Return [X, Y] of the center of cell containing provided text 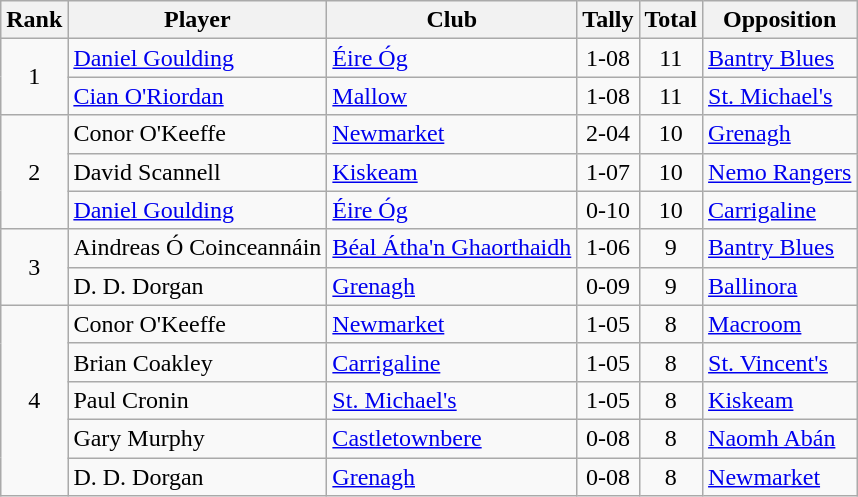
Club [452, 20]
Brian Coakley [198, 362]
Cian O'Riordan [198, 96]
0-09 [608, 286]
Rank [34, 20]
Castletownbere [452, 438]
1-06 [608, 248]
Opposition [780, 20]
Gary Murphy [198, 438]
3 [34, 267]
Player [198, 20]
David Scannell [198, 172]
2-04 [608, 134]
4 [34, 400]
Ballinora [780, 286]
Béal Átha'n Ghaorthaidh [452, 248]
Tally [608, 20]
1-07 [608, 172]
Total [671, 20]
Paul Cronin [198, 400]
Naomh Abán [780, 438]
1 [34, 77]
0-10 [608, 210]
Mallow [452, 96]
Nemo Rangers [780, 172]
Aindreas Ó Coinceannáin [198, 248]
Macroom [780, 324]
2 [34, 172]
St. Vincent's [780, 362]
